Detect which cell encompasses the target text, then output its [x, y] center coordinate. 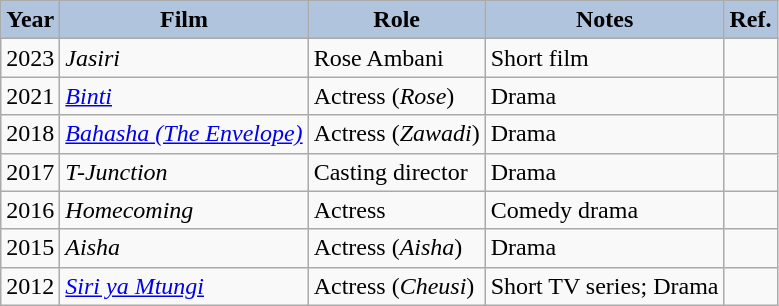
Actress [396, 210]
Jasiri [184, 58]
Notes [604, 20]
2016 [30, 210]
Binti [184, 96]
2017 [30, 172]
Actress (Zawadi) [396, 134]
Film [184, 20]
Homecoming [184, 210]
Actress (Rose) [396, 96]
Ref. [750, 20]
Rose Ambani [396, 58]
Aisha [184, 248]
Short TV series; Drama [604, 286]
T-Junction [184, 172]
Actress (Aisha) [396, 248]
Short film [604, 58]
2015 [30, 248]
Casting director [396, 172]
2012 [30, 286]
2018 [30, 134]
Role [396, 20]
Actress (Cheusi) [396, 286]
Year [30, 20]
Bahasha (The Envelope) [184, 134]
Comedy drama [604, 210]
Siri ya Mtungi [184, 286]
2023 [30, 58]
2021 [30, 96]
